Pinpoint the cell where the given text exists, returning its (x, y) midpoint coordinate. 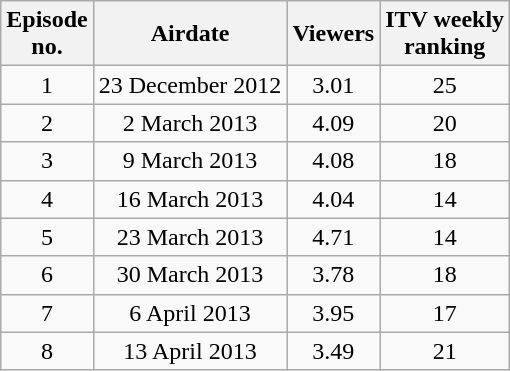
2 March 2013 (190, 123)
23 March 2013 (190, 237)
7 (47, 313)
30 March 2013 (190, 275)
20 (445, 123)
4.09 (334, 123)
3.78 (334, 275)
23 December 2012 (190, 85)
16 March 2013 (190, 199)
8 (47, 351)
ITV weeklyranking (445, 34)
9 March 2013 (190, 161)
4.08 (334, 161)
3.49 (334, 351)
6 (47, 275)
2 (47, 123)
Episodeno. (47, 34)
4.04 (334, 199)
21 (445, 351)
5 (47, 237)
4 (47, 199)
Viewers (334, 34)
1 (47, 85)
Airdate (190, 34)
25 (445, 85)
17 (445, 313)
4.71 (334, 237)
6 April 2013 (190, 313)
3 (47, 161)
3.95 (334, 313)
3.01 (334, 85)
13 April 2013 (190, 351)
